Determine the [X, Y] coordinate at the center of the cell enclosing the given text.  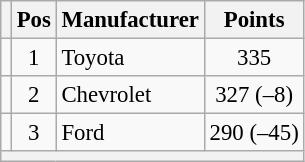
Pos [34, 20]
2 [34, 95]
335 [254, 58]
1 [34, 58]
3 [34, 133]
Ford [130, 133]
290 (–45) [254, 133]
Toyota [130, 58]
Chevrolet [130, 95]
Manufacturer [130, 20]
Points [254, 20]
327 (–8) [254, 95]
